Identify which cell holds the provided text, then report its (x, y) central coordinate. 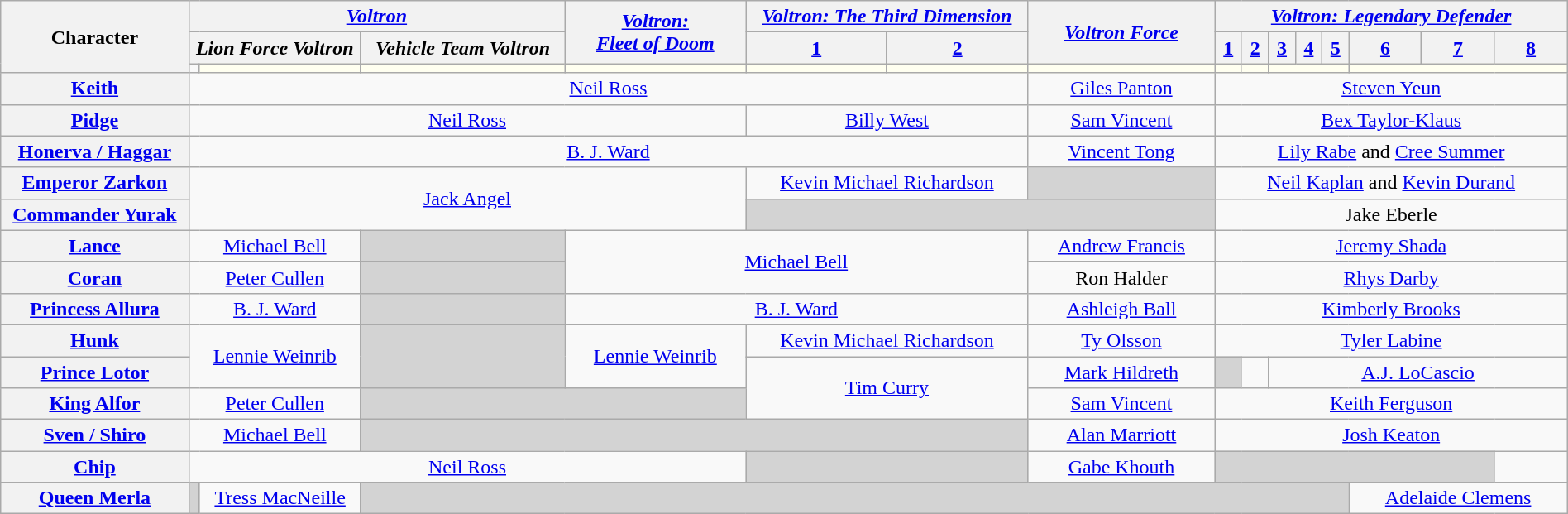
Hunk (94, 340)
Coran (94, 277)
Giles Panton (1121, 89)
Keith (94, 89)
Commander Yurak (94, 214)
3 (1282, 48)
Steven Yeun (1391, 89)
Voltron: The Third Dimension (887, 17)
Voltron (377, 17)
6 (1385, 48)
Lily Rabe and Cree Summer (1391, 151)
Tyler Labine (1391, 340)
Pidge (94, 120)
Voltron Force (1121, 32)
Prince Lotor (94, 372)
Adelaide Clemens (1458, 498)
Character (94, 36)
Jake Eberle (1391, 214)
Vehicle Team Voltron (462, 48)
Neil Kaplan and Kevin Durand (1391, 183)
Lance (94, 246)
Mark Hildreth (1121, 372)
8 (1531, 48)
Emperor Zarkon (94, 183)
Ashleigh Ball (1121, 309)
Sven / Shiro (94, 435)
Tress MacNeille (280, 498)
Princess Allura (94, 309)
Alan Marriott (1121, 435)
Rhys Darby (1391, 277)
Jeremy Shada (1391, 246)
Tim Curry (887, 387)
Andrew Francis (1121, 246)
5 (1336, 48)
Honerva / Haggar (94, 151)
Ron Halder (1121, 277)
Voltron:Fleet of Doom (655, 32)
Voltron: Legendary Defender (1391, 17)
A.J. LoCascio (1417, 372)
Bex Taylor-Klaus (1391, 120)
Gabe Khouth (1121, 467)
7 (1458, 48)
Ty Olsson (1121, 340)
Jack Angel (467, 199)
Chip (94, 467)
Josh Keaton (1391, 435)
Billy West (887, 120)
Queen Merla (94, 498)
Vincent Tong (1121, 151)
Keith Ferguson (1391, 404)
Kimberly Brooks (1391, 309)
King Alfor (94, 404)
4 (1308, 48)
Lion Force Voltron (275, 48)
